From the cell containing the given text, extract its center point as [X, Y] coordinate. 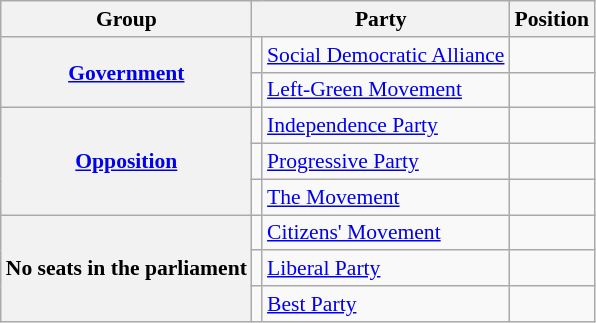
Progressive Party [386, 162]
Liberal Party [386, 269]
Social Democratic Alliance [386, 55]
Best Party [386, 304]
Independence Party [386, 126]
Position [552, 19]
The Movement [386, 197]
Group [126, 19]
Left-Green Movement [386, 90]
Government [126, 72]
Opposition [126, 162]
Citizens' Movement [386, 233]
Party [381, 19]
No seats in the parliament [126, 268]
